Detect which cell encompasses the target text, then output its (x, y) center coordinate. 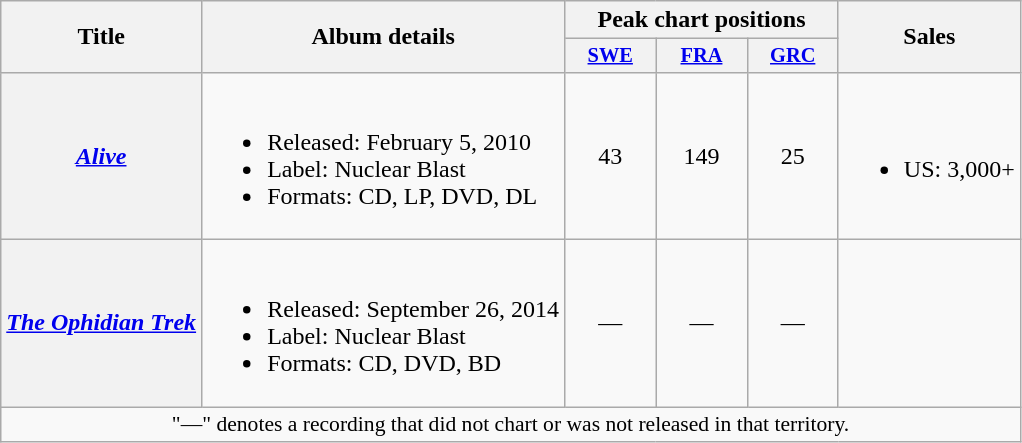
Released: February 5, 2010Label: Nuclear BlastFormats: CD, LP, DVD, DL (384, 156)
149 (702, 156)
Peak chart positions (702, 20)
US: 3,000+ (929, 156)
SWE (610, 56)
The Ophidian Trek (102, 324)
Released: September 26, 2014Label: Nuclear BlastFormats: CD, DVD, BD (384, 324)
"—" denotes a recording that did not chart or was not released in that territory. (511, 425)
Title (102, 37)
43 (610, 156)
Sales (929, 37)
Alive (102, 156)
Album details (384, 37)
GRC (792, 56)
25 (792, 156)
FRA (702, 56)
